Pinpoint the cell where the given text exists, returning its (x, y) midpoint coordinate. 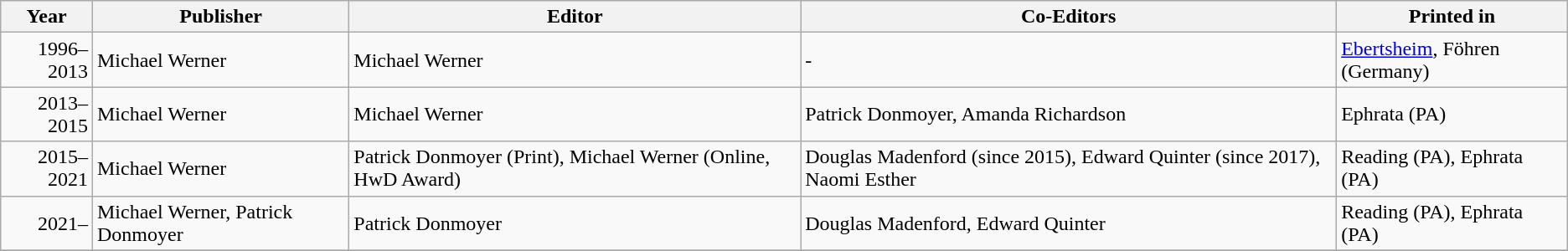
2013–2015 (47, 114)
- (1069, 60)
Publisher (220, 17)
Douglas Madenford (since 2015), Edward Quinter (since 2017), Naomi Esther (1069, 169)
Patrick Donmoyer (Print), Michael Werner (Online, HwD Award) (575, 169)
2015–2021 (47, 169)
Michael Werner, Patrick Donmoyer (220, 223)
2021– (47, 223)
Year (47, 17)
Patrick Donmoyer, Amanda Richardson (1069, 114)
Patrick Donmoyer (575, 223)
Ephrata (PA) (1452, 114)
Ebertsheim, Föhren (Germany) (1452, 60)
Douglas Madenford, Edward Quinter (1069, 223)
Editor (575, 17)
Printed in (1452, 17)
1996–2013 (47, 60)
Co-Editors (1069, 17)
